Capture the cell that displays the provided text and extract its (X, Y) central coordinate. 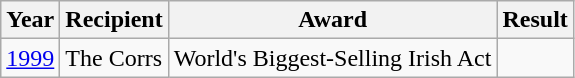
Result (535, 20)
Recipient (114, 20)
Award (332, 20)
World's Biggest-Selling Irish Act (332, 58)
1999 (30, 58)
Year (30, 20)
The Corrs (114, 58)
